Search for the cell housing the specified text and yield its [X, Y] center coordinate. 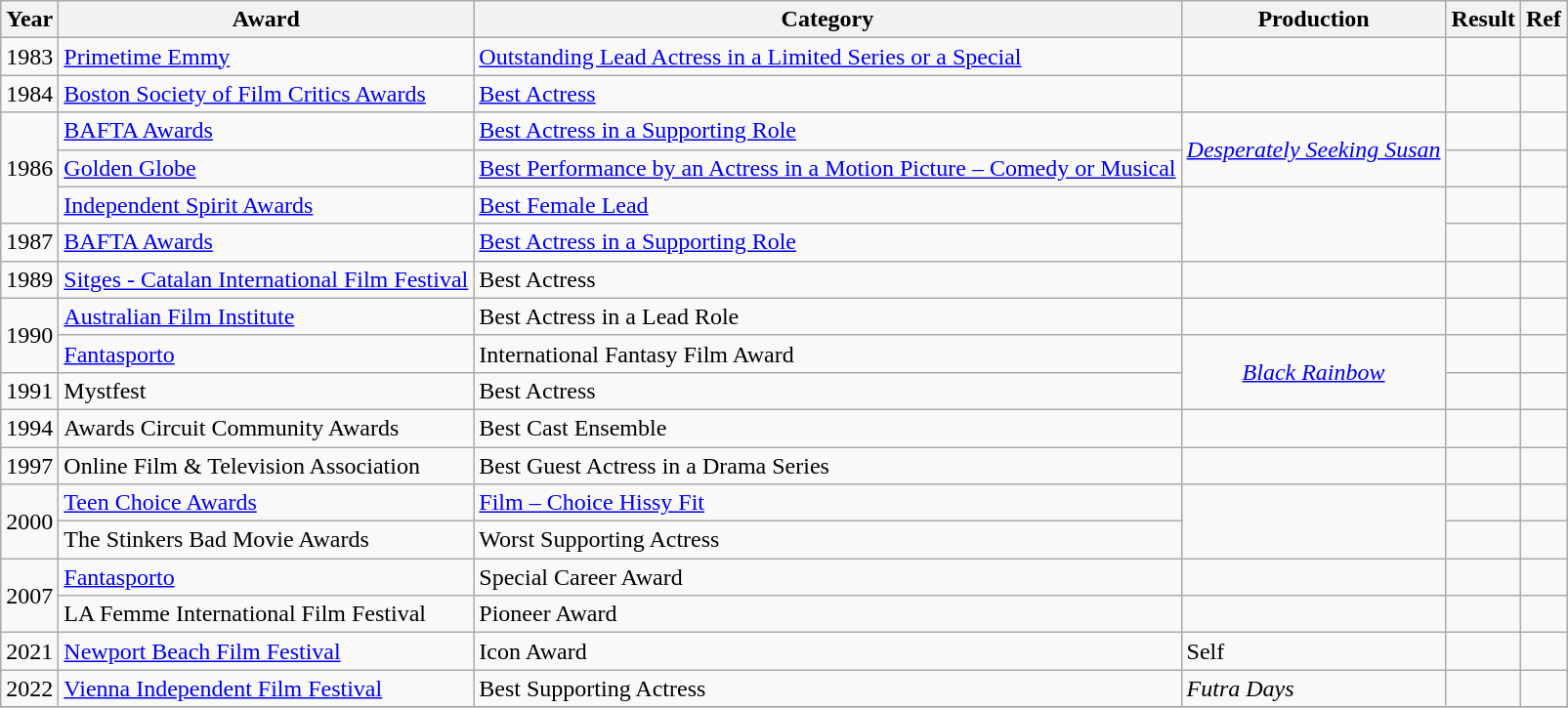
Category [827, 20]
Black Rainbow [1313, 372]
Best Actress in a Lead Role [827, 316]
LA Femme International Film Festival [266, 614]
2000 [29, 521]
1986 [29, 168]
Sitges - Catalan International Film Festival [266, 279]
Year [29, 20]
Result [1483, 20]
1994 [29, 428]
Film – Choice Hissy Fit [827, 503]
1997 [29, 466]
Best Supporting Actress [827, 688]
Vienna Independent Film Festival [266, 688]
Awards Circuit Community Awards [266, 428]
Futra Days [1313, 688]
Teen Choice Awards [266, 503]
The Stinkers Bad Movie Awards [266, 540]
Icon Award [827, 651]
Worst Supporting Actress [827, 540]
Best Female Lead [827, 205]
Self [1313, 651]
Independent Spirit Awards [266, 205]
Best Performance by an Actress in a Motion Picture – Comedy or Musical [827, 168]
Boston Society of Film Critics Awards [266, 94]
Online Film & Television Association [266, 466]
Desperately Seeking Susan [1313, 149]
Australian Film Institute [266, 316]
Best Guest Actress in a Drama Series [827, 466]
1990 [29, 335]
Best Cast Ensemble [827, 428]
2007 [29, 596]
Ref [1544, 20]
Primetime Emmy [266, 57]
1983 [29, 57]
Outstanding Lead Actress in a Limited Series or a Special [827, 57]
Pioneer Award [827, 614]
Production [1313, 20]
1989 [29, 279]
2022 [29, 688]
International Fantasy Film Award [827, 354]
Special Career Award [827, 577]
Golden Globe [266, 168]
1991 [29, 391]
Mystfest [266, 391]
2021 [29, 651]
1987 [29, 242]
1984 [29, 94]
Award [266, 20]
Newport Beach Film Festival [266, 651]
